Find where the given text appears and provide that cell's center as (X, Y) coordinate. 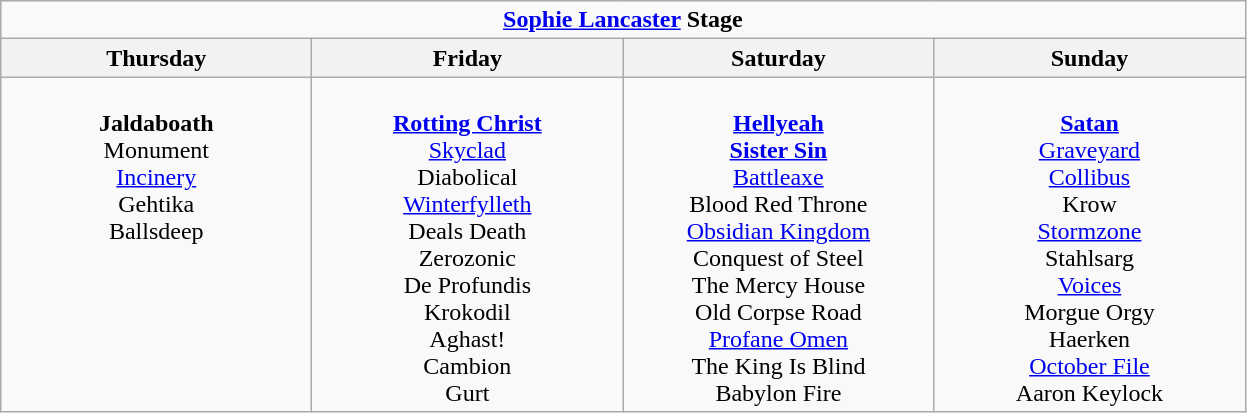
Rotting Christ Skyclad Diabolical Winterfylleth Deals Death Zerozonic De Profundis Krokodil Aghast! Cambion Gurt (468, 244)
Sunday (1090, 58)
Friday (468, 58)
Saturday (778, 58)
Sophie Lancaster Stage (623, 20)
Satan Graveyard Collibus Krow Stormzone Stahlsarg Voices Morgue Orgy Haerken October File Aaron Keylock (1090, 244)
Thursday (156, 58)
Jaldaboath Monument Incinery Gehtika Ballsdeep (156, 244)
